Output the (x, y) coordinate of the center of the cell containing the given text.  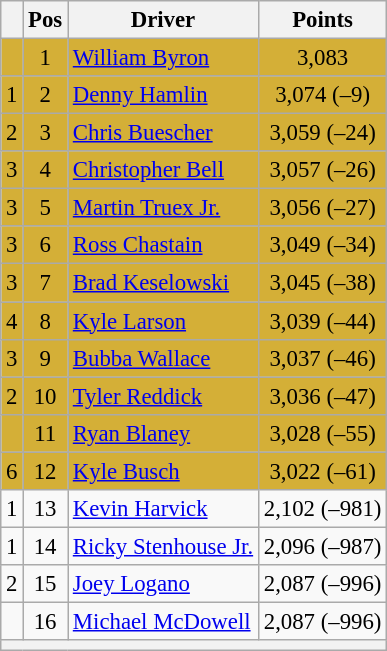
William Byron (164, 58)
Michael McDowell (164, 621)
Ricky Stenhouse Jr. (164, 546)
3,057 (–26) (322, 170)
Kyle Busch (164, 471)
14 (46, 546)
3,059 (–24) (322, 133)
3,074 (–9) (322, 95)
Denny Hamlin (164, 95)
3,045 (–38) (322, 283)
13 (46, 509)
2,102 (–981) (322, 509)
3,037 (–46) (322, 358)
8 (46, 321)
Kevin Harvick (164, 509)
Martin Truex Jr. (164, 208)
2,096 (–987) (322, 546)
7 (46, 283)
9 (46, 358)
5 (46, 208)
3,022 (–61) (322, 471)
3,049 (–34) (322, 245)
Ryan Blaney (164, 433)
16 (46, 621)
Christopher Bell (164, 170)
Tyler Reddick (164, 396)
3,056 (–27) (322, 208)
3,083 (322, 58)
15 (46, 584)
Driver (164, 20)
3,039 (–44) (322, 321)
3,028 (–55) (322, 433)
Kyle Larson (164, 321)
Joey Logano (164, 584)
Chris Buescher (164, 133)
10 (46, 396)
12 (46, 471)
Points (322, 20)
Brad Keselowski (164, 283)
Ross Chastain (164, 245)
11 (46, 433)
3,036 (–47) (322, 396)
Pos (46, 20)
Bubba Wallace (164, 358)
